Locate the cell with the specified text and output its [X, Y] center coordinate. 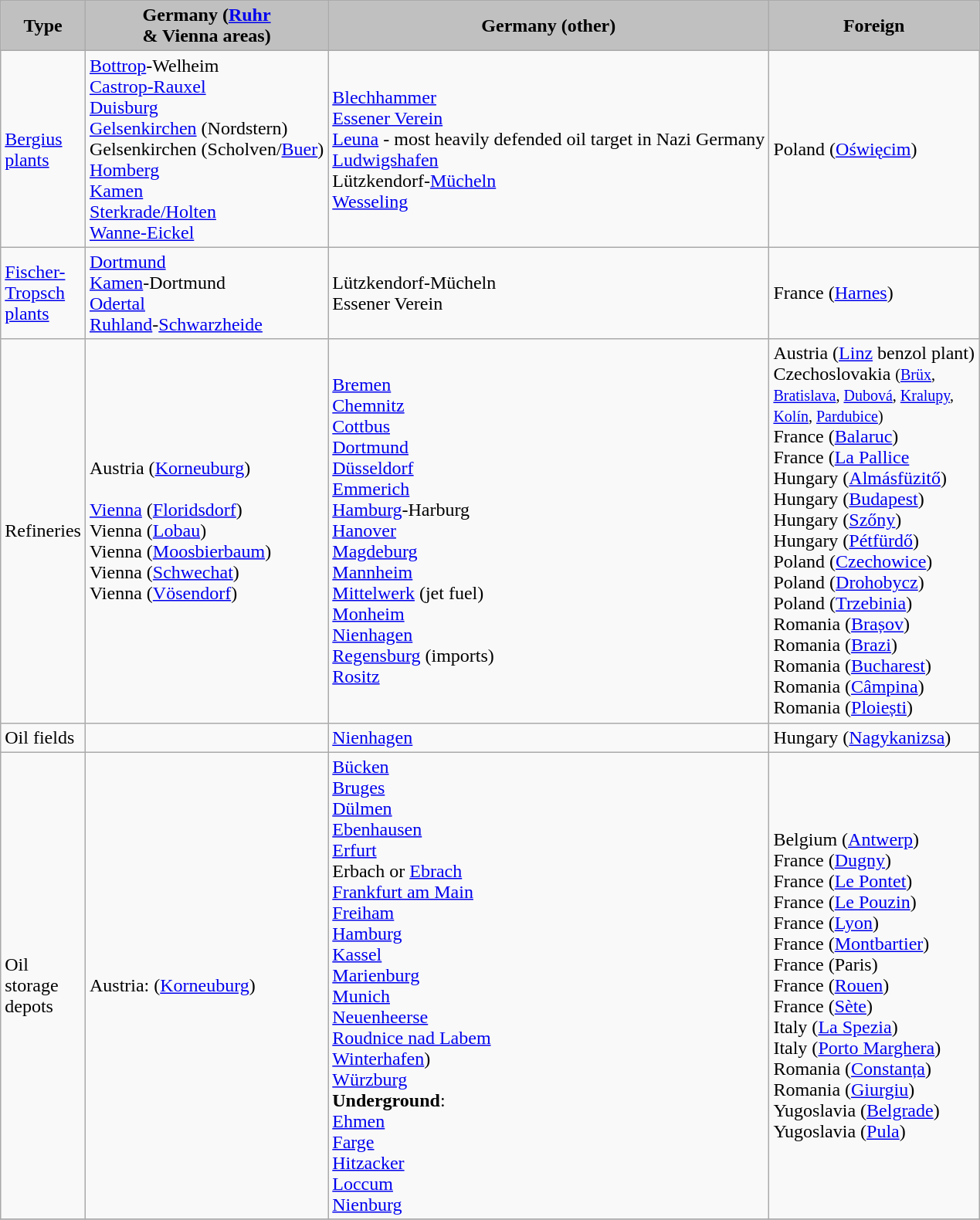
DortmundKamen-Dortmund Odertal Ruhland-Schwarzheide [206, 293]
Nienhagen [548, 737]
Refineries [43, 531]
Oil fields [43, 737]
Poland (Oświęcim) [874, 149]
Germany (other) [548, 26]
Oilstoragedepots [43, 985]
Germany (Ruhr& Vienna areas) [206, 26]
Austria (Korneuburg)Vienna (Floridsdorf) Vienna (Lobau) Vienna (Moosbierbaum) Vienna (Schwechat) Vienna (Vösendorf) [206, 531]
Austria: (Korneuburg) [206, 985]
France (Harnes) [874, 293]
Lützkendorf-MüchelnEssener Verein [548, 293]
Bergiusplants [43, 149]
Bottrop-WelheimCastrop-Rauxel Duisburg Gelsenkirchen (Nordstern) Gelsenkirchen (Scholven/Buer) Homberg Kamen Sterkrade/Holten Wanne-Eickel [206, 149]
Type [43, 26]
Foreign [874, 26]
BlechhammerEssener Verein Leuna - most heavily defended oil target in Nazi Germany Ludwigshafen Lützkendorf-Mücheln Wesseling [548, 149]
Fischer-Tropschplants [43, 293]
Hungary (Nagykanizsa) [874, 737]
